Provide the [X, Y] coordinate of the cell's center where the given text is located.  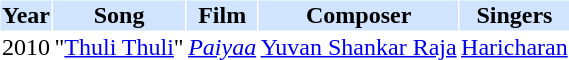
Film [222, 15]
Song [119, 15]
Year [26, 15]
Composer [358, 15]
